From the cell containing the given text, extract its center point as (x, y) coordinate. 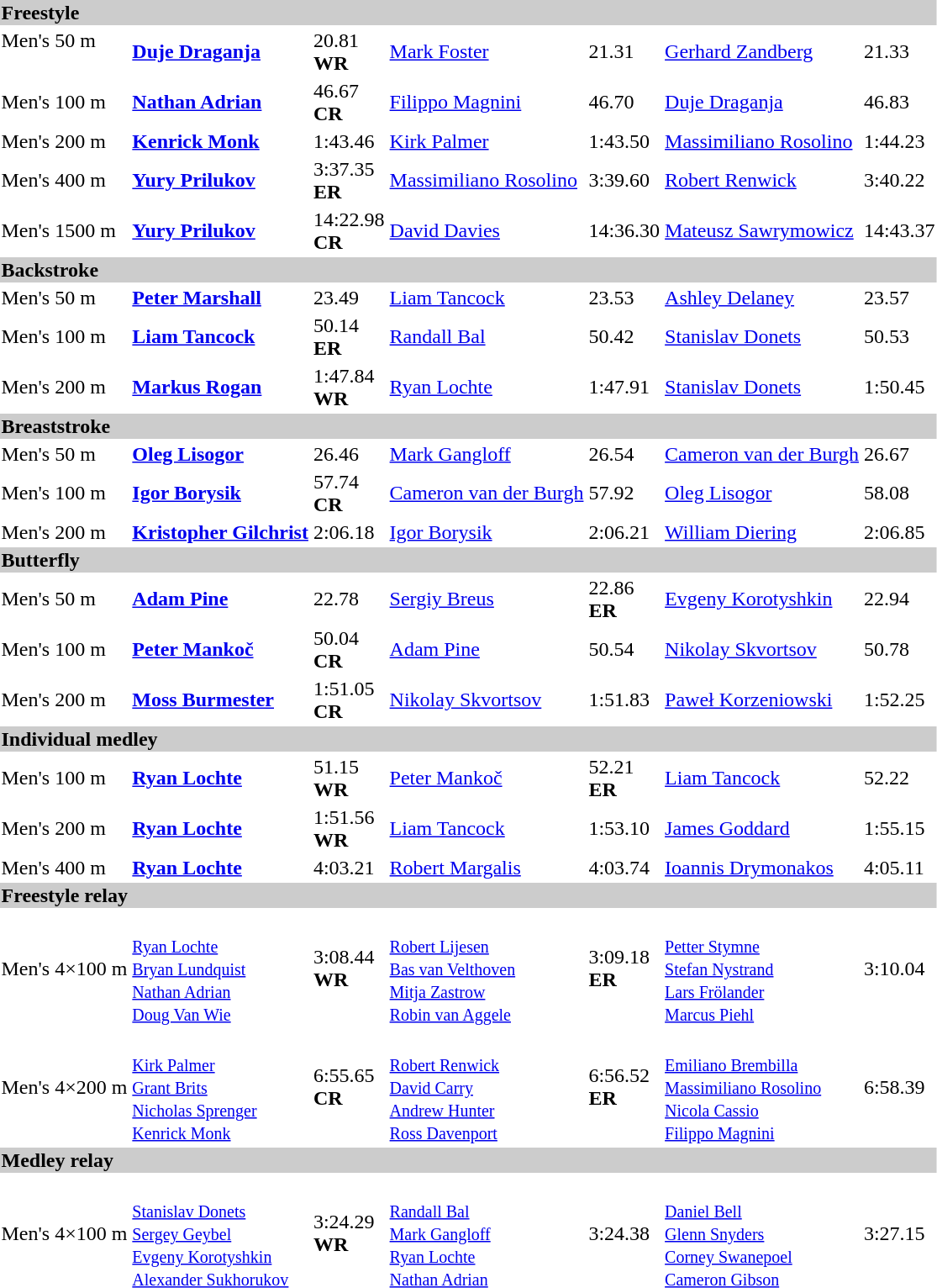
2:06.21 (624, 532)
52.21ER (624, 779)
Ashley Delaney (762, 298)
Butterfly (468, 560)
Kirk Palmer (487, 141)
14:22.98CR (349, 230)
David Davies (487, 230)
21.33 (899, 52)
Men's 4×200 m (64, 1087)
23.49 (349, 298)
Freestyle (468, 13)
4:05.11 (899, 868)
Filippo Magnini (487, 103)
3:37.35ER (349, 180)
26.67 (899, 454)
14:43.37 (899, 230)
26.46 (349, 454)
1:43.50 (624, 141)
20.81WR (349, 52)
1:52.25 (899, 699)
3:39.60 (624, 180)
Men's 1500 m (64, 230)
22.86ER (624, 599)
Ryan LochteBryan LundquistNathan AdrianDoug Van Wie (220, 969)
21.31 (624, 52)
Markus Rogan (220, 387)
1:53.10 (624, 829)
Mateusz Sawrymowicz (762, 230)
58.08 (899, 493)
52.22 (899, 779)
1:50.45 (899, 387)
Medley relay (468, 1160)
57.92 (624, 493)
3:40.22 (899, 180)
50.42 (624, 336)
22.78 (349, 599)
1:43.46 (349, 141)
3:08.44WR (349, 969)
1:55.15 (899, 829)
51.15WR (349, 779)
46.67CR (349, 103)
Mark Foster (487, 52)
Robert LijesenBas van VelthovenMitja ZastrowRobin van Aggele (487, 969)
Robert Margalis (487, 868)
4:03.74 (624, 868)
Ioannis Drymonakos (762, 868)
2:06.18 (349, 532)
14:36.30 (624, 230)
Evgeny Korotyshkin (762, 599)
Kenrick Monk (220, 141)
Robert Renwick (762, 180)
1:47.84WR (349, 387)
1:51.83 (624, 699)
Gerhard Zandberg (762, 52)
Backstroke (468, 270)
Paweł Korzeniowski (762, 699)
50.53 (899, 336)
William Diering (762, 532)
2:06.85 (899, 532)
6:56.52ER (624, 1087)
Breaststroke (468, 426)
Randall Bal (487, 336)
46.83 (899, 103)
23.57 (899, 298)
50.14ER (349, 336)
3:10.04 (899, 969)
Emiliano BrembillaMassimiliano RosolinoNicola CassioFilippo Magnini (762, 1087)
4:03.21 (349, 868)
Sergiy Breus (487, 599)
3:09.18ER (624, 969)
6:58.39 (899, 1087)
Moss Burmester (220, 699)
46.70 (624, 103)
1:51.56WR (349, 829)
22.94 (899, 599)
Individual medley (468, 739)
23.53 (624, 298)
Peter Marshall (220, 298)
Mark Gangloff (487, 454)
26.54 (624, 454)
50.04CR (349, 649)
Kirk PalmerGrant BritsNicholas SprengerKenrick Monk (220, 1087)
Kristopher Gilchrist (220, 532)
57.74CR (349, 493)
Petter StymneStefan NystrandLars FrölanderMarcus Piehl (762, 969)
1:44.23 (899, 141)
Freestyle relay (468, 895)
James Goddard (762, 829)
Robert RenwickDavid CarryAndrew HunterRoss Davenport (487, 1087)
50.54 (624, 649)
Men's 4×100 m (64, 969)
Nathan Adrian (220, 103)
6:55.65CR (349, 1087)
1:51.05CR (349, 699)
1:47.91 (624, 387)
50.78 (899, 649)
